Search for the cell housing the specified text and yield its (X, Y) center coordinate. 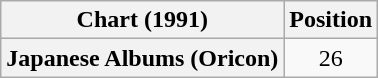
26 (331, 58)
Japanese Albums (Oricon) (142, 58)
Chart (1991) (142, 20)
Position (331, 20)
